For the text-containing cell, return its midpoint in (X, Y) coordinate format. 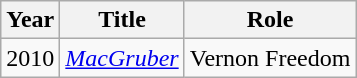
2010 (30, 58)
MacGruber (122, 58)
Year (30, 20)
Vernon Freedom (270, 58)
Role (270, 20)
Title (122, 20)
